Return (X, Y) of the center of cell containing provided text 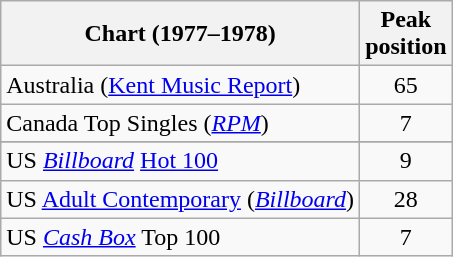
Peakposition (406, 34)
US Billboard Hot 100 (180, 161)
9 (406, 161)
Chart (1977–1978) (180, 34)
Australia (Kent Music Report) (180, 85)
US Adult Contemporary (Billboard) (180, 199)
US Cash Box Top 100 (180, 237)
28 (406, 199)
65 (406, 85)
Canada Top Singles (RPM) (180, 123)
